Provide the (x, y) coordinate of the cell's center where the given text is located.  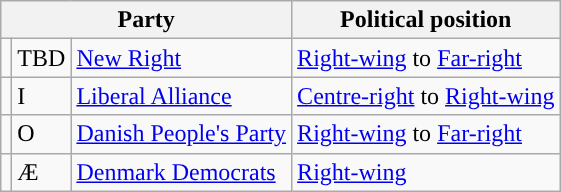
Centre-right to Right-wing (426, 96)
TBD (42, 58)
I (42, 96)
Party (146, 20)
Right-wing (426, 172)
Liberal Alliance (182, 96)
Danish People's Party (182, 134)
Æ (42, 172)
Political position (426, 20)
O (42, 134)
New Right (182, 58)
Denmark Democrats (182, 172)
